Output the (x, y) coordinate of the center of the cell containing the given text.  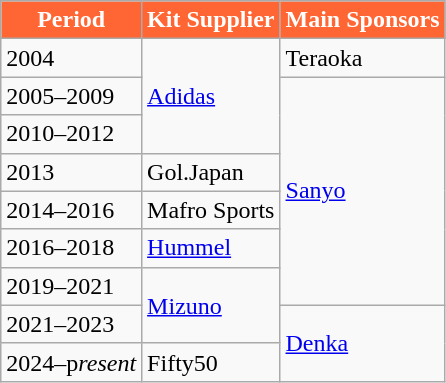
Fifty50 (211, 362)
Sanyo (362, 191)
2016–2018 (72, 248)
Period (72, 20)
Adidas (211, 96)
Gol.Japan (211, 172)
Kit Supplier (211, 20)
Mizuno (211, 305)
Teraoka (362, 58)
2005–2009 (72, 96)
2019–2021 (72, 286)
2010–2012 (72, 134)
2013 (72, 172)
2024–present (72, 362)
Mafro Sports (211, 210)
Hummel (211, 248)
Main Sponsors (362, 20)
2021–2023 (72, 324)
Denka (362, 343)
2014–2016 (72, 210)
2004 (72, 58)
